Find where the given text appears and provide that cell's center as [x, y] coordinate. 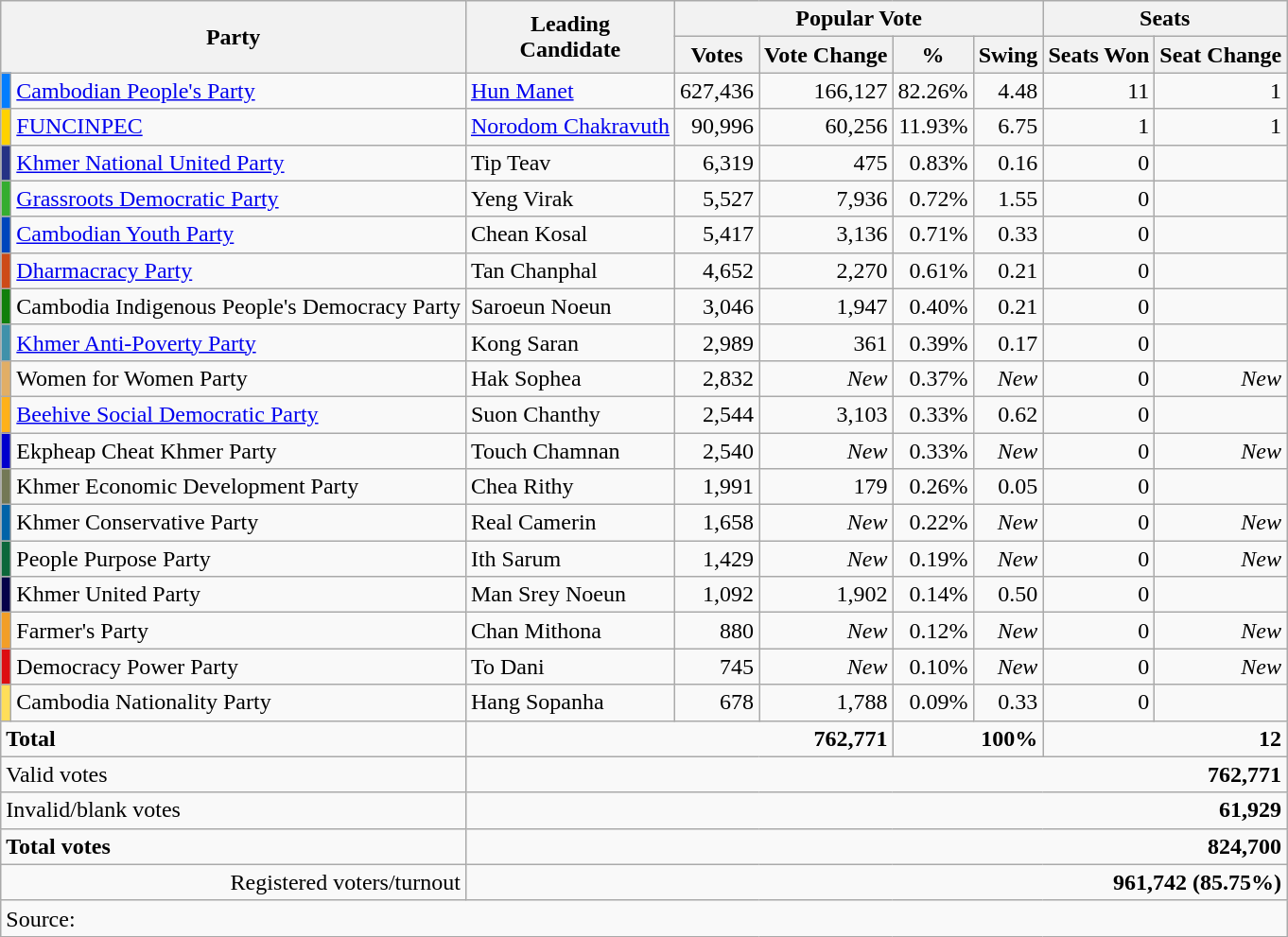
6.75 [1008, 127]
Norodom Chakravuth [569, 127]
0.10% [932, 667]
12 [1165, 738]
2,270 [827, 270]
0.19% [932, 559]
0.83% [932, 163]
Kong Saran [569, 342]
2,832 [717, 378]
Khmer Economic Development Party [238, 487]
Total votes [234, 846]
% [932, 55]
Women for Women Party [238, 378]
Tip Teav [569, 163]
61,929 [876, 810]
Ekpheap Cheat Khmer Party [238, 451]
Saroeun Noeun [569, 306]
1.55 [1008, 199]
Vote Change [827, 55]
Hak Sophea [569, 378]
Khmer National United Party [238, 163]
Hun Manet [569, 91]
Chea Rithy [569, 487]
Grassroots Democratic Party [238, 199]
3,136 [827, 234]
Real Camerin [569, 523]
Total [234, 738]
824,700 [876, 846]
0.40% [932, 306]
1,902 [827, 595]
Cambodian People's Party [238, 91]
Popular Vote [859, 19]
0.26% [932, 487]
0.05 [1008, 487]
Man Srey Noeun [569, 595]
Touch Chamnan [569, 451]
60,256 [827, 127]
0.09% [932, 703]
4,652 [717, 270]
7,936 [827, 199]
0.71% [932, 234]
5,417 [717, 234]
627,436 [717, 91]
3,103 [827, 414]
0.22% [932, 523]
1,092 [717, 595]
90,996 [717, 127]
Yeng Virak [569, 199]
0.61% [932, 270]
Khmer Anti-Poverty Party [238, 342]
Ith Sarum [569, 559]
361 [827, 342]
1,429 [717, 559]
Valid votes [234, 774]
Dharmacracy Party [238, 270]
1,658 [717, 523]
82.26% [932, 91]
Beehive Social Democratic Party [238, 414]
Suon Chanthy [569, 414]
FUNCINPEC [238, 127]
Cambodia Nationality Party [238, 703]
Cambodian Youth Party [238, 234]
2,544 [717, 414]
Source: [644, 918]
745 [717, 667]
678 [717, 703]
Chan Mithona [569, 631]
4.48 [1008, 91]
Khmer Conservative Party [238, 523]
Swing [1008, 55]
2,540 [717, 451]
0.17 [1008, 342]
Invalid/blank votes [234, 810]
0.62 [1008, 414]
0.72% [932, 199]
11.93% [932, 127]
Chean Kosal [569, 234]
Seats [1165, 19]
Party [234, 37]
179 [827, 487]
Registered voters/turnout [234, 882]
0.16 [1008, 163]
Cambodia Indigenous People's Democracy Party [238, 306]
LeadingCandidate [569, 37]
Seats Won [1099, 55]
5,527 [717, 199]
To Dani [569, 667]
Democracy Power Party [238, 667]
3,046 [717, 306]
Votes [717, 55]
Khmer United Party [238, 595]
880 [717, 631]
Tan Chanphal [569, 270]
11 [1099, 91]
Farmer's Party [238, 631]
1,788 [827, 703]
6,319 [717, 163]
475 [827, 163]
166,127 [827, 91]
1,991 [717, 487]
People Purpose Party [238, 559]
0.37% [932, 378]
0.50 [1008, 595]
Hang Sopanha [569, 703]
100% [968, 738]
0.14% [932, 595]
1,947 [827, 306]
Seat Change [1221, 55]
2,989 [717, 342]
0.39% [932, 342]
0.12% [932, 631]
961,742 (85.75%) [876, 882]
